Capture the cell that displays the provided text and extract its (x, y) central coordinate. 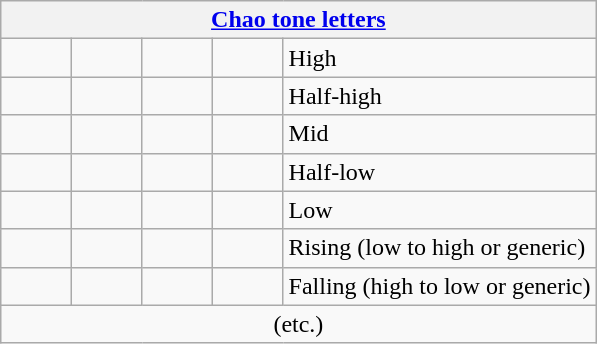
(etc.) (298, 324)
Mid (440, 134)
Half-low (440, 172)
High (440, 58)
Falling (high to low or generic) (440, 286)
Rising (low to high or generic) (440, 248)
Low (440, 210)
Half-high (440, 96)
Chao tone letters (298, 20)
